Search for the cell housing the specified text and yield its (X, Y) center coordinate. 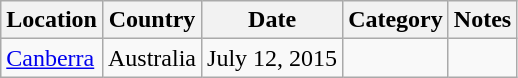
Date (272, 20)
Notes (482, 20)
Category (396, 20)
July 12, 2015 (272, 58)
Location (52, 20)
Country (152, 20)
Australia (152, 58)
Canberra (52, 58)
